Find where the given text appears and provide that cell's center as [x, y] coordinate. 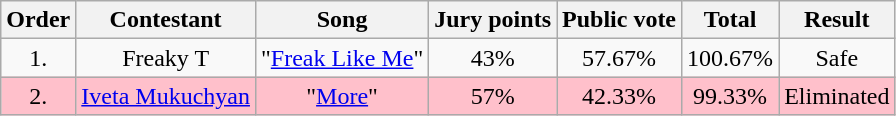
Freaky T [166, 58]
"More" [342, 96]
Iveta Mukuchyan [166, 96]
Contestant [166, 20]
Result [837, 20]
99.33% [730, 96]
1. [38, 58]
57% [493, 96]
42.33% [618, 96]
100.67% [730, 58]
Total [730, 20]
Public vote [618, 20]
"Freak Like Me" [342, 58]
Jury points [493, 20]
Safe [837, 58]
Eliminated [837, 96]
Song [342, 20]
Order [38, 20]
43% [493, 58]
57.67% [618, 58]
2. [38, 96]
